Scan for the cell matching the given text and deliver its [X, Y] coordinate at center. 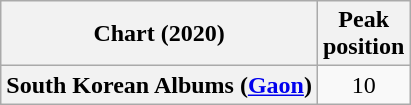
Chart (2020) [160, 34]
South Korean Albums (Gaon) [160, 85]
Peakposition [363, 34]
10 [363, 85]
